For the text-containing cell, return its midpoint in [X, Y] coordinate format. 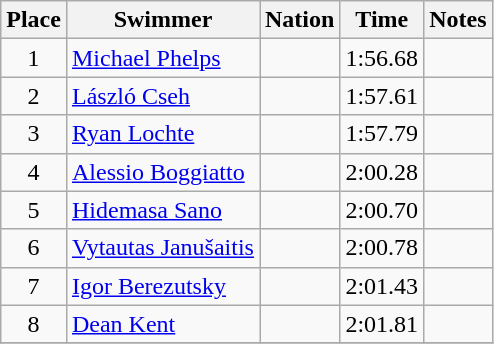
Hidemasa Sano [162, 210]
1:57.79 [382, 134]
2 [34, 96]
2:00.28 [382, 172]
Dean Kent [162, 324]
László Cseh [162, 96]
Notes [458, 20]
6 [34, 248]
Ryan Lochte [162, 134]
Alessio Boggiatto [162, 172]
7 [34, 286]
Vytautas Janušaitis [162, 248]
Time [382, 20]
2:00.78 [382, 248]
1:57.61 [382, 96]
3 [34, 134]
2:01.81 [382, 324]
2:00.70 [382, 210]
Igor Berezutsky [162, 286]
Nation [300, 20]
4 [34, 172]
8 [34, 324]
5 [34, 210]
Place [34, 20]
2:01.43 [382, 286]
1:56.68 [382, 58]
Michael Phelps [162, 58]
1 [34, 58]
Swimmer [162, 20]
